Extract the (X, Y) coordinate from the center of the cell holding the provided text.  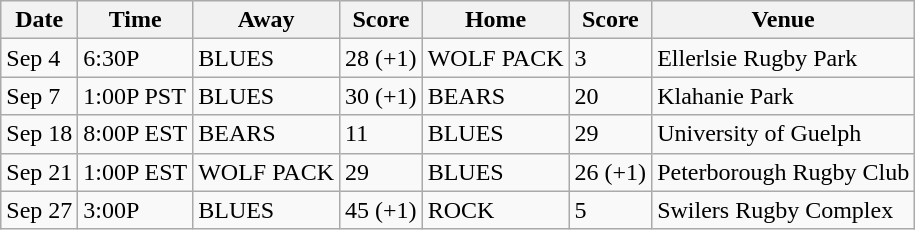
26 (+1) (610, 172)
Sep 27 (40, 210)
20 (610, 96)
Peterborough Rugby Club (784, 172)
45 (+1) (382, 210)
28 (+1) (382, 58)
Ellerlsie Rugby Park (784, 58)
Date (40, 20)
1:00P PST (136, 96)
8:00P EST (136, 134)
Swilers Rugby Complex (784, 210)
Away (266, 20)
Sep 7 (40, 96)
Klahanie Park (784, 96)
6:30P (136, 58)
1:00P EST (136, 172)
5 (610, 210)
30 (+1) (382, 96)
Sep 18 (40, 134)
Venue (784, 20)
ROCK (496, 210)
Home (496, 20)
University of Guelph (784, 134)
Sep 4 (40, 58)
3 (610, 58)
Time (136, 20)
Sep 21 (40, 172)
11 (382, 134)
3:00P (136, 210)
